Locate the cell with the specified text and output its (X, Y) center coordinate. 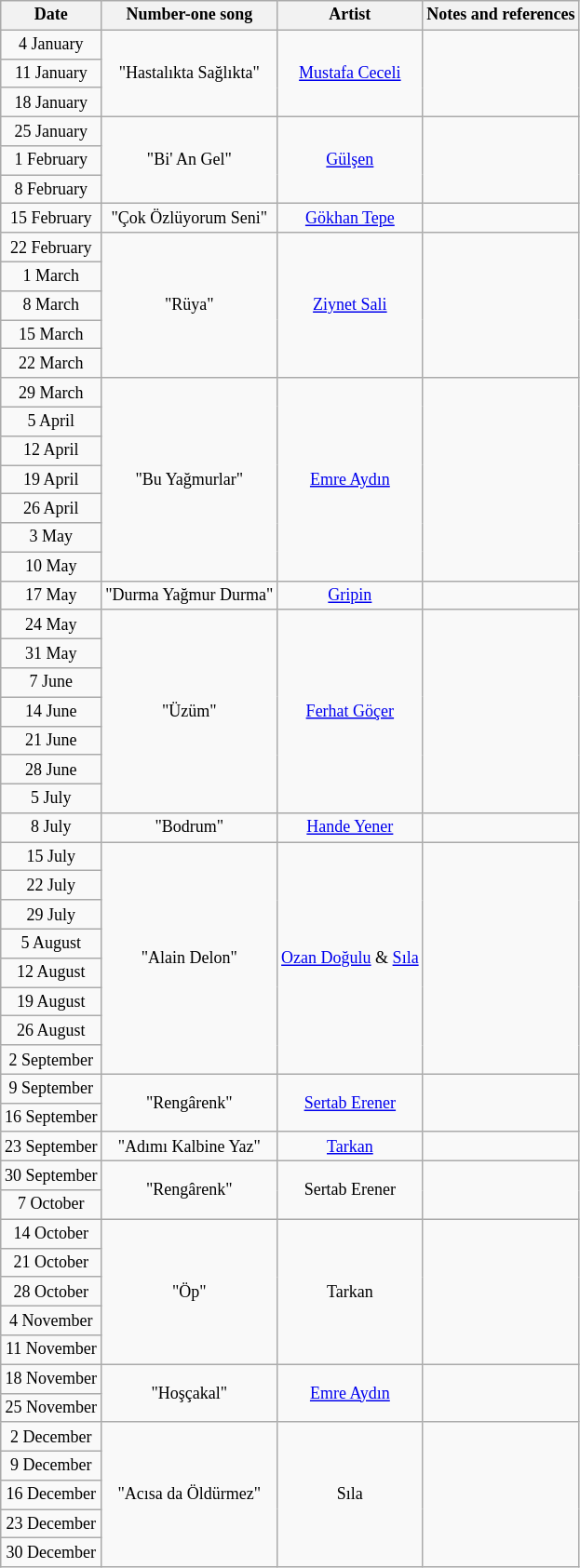
"Bodrum" (190, 828)
22 February (51, 248)
9 September (51, 1089)
28 October (51, 1292)
5 July (51, 798)
26 August (51, 1031)
Gripin (350, 596)
2 September (51, 1059)
7 June (51, 683)
11 November (51, 1349)
4 November (51, 1320)
10 May (51, 566)
9 December (51, 1465)
8 February (51, 190)
28 June (51, 769)
23 September (51, 1146)
Artist (350, 15)
18 November (51, 1379)
Ozan Doğulu & Sıla (350, 958)
19 April (51, 480)
1 February (51, 160)
25 November (51, 1407)
14 October (51, 1234)
"Adımı Kalbine Yaz" (190, 1146)
"Bu Yağmurlar" (190, 479)
23 December (51, 1524)
16 September (51, 1117)
Mustafa Ceceli (350, 74)
"Acısa da Öldürmez" (190, 1494)
4 January (51, 45)
Ferhat Göçer (350, 711)
19 August (51, 1001)
"Alain Delon" (190, 958)
"Çok Özlüyorum Seni" (190, 218)
22 March (51, 363)
21 June (51, 741)
Gülşen (350, 160)
18 January (51, 102)
Hande Yener (350, 828)
Notes and references (501, 15)
1 March (51, 275)
11 January (51, 73)
2 December (51, 1437)
12 August (51, 972)
"Rüya" (190, 305)
16 December (51, 1494)
Ziynet Sali (350, 305)
12 April (51, 450)
15 July (51, 856)
31 May (51, 653)
8 July (51, 828)
Number-one song (190, 15)
"Hoşçakal" (190, 1393)
"Öp" (190, 1292)
5 August (51, 944)
15 March (51, 335)
Gökhan Tepe (350, 218)
22 July (51, 886)
29 July (51, 914)
7 October (51, 1204)
14 June (51, 711)
8 March (51, 305)
"Hastalıkta Sağlıkta" (190, 74)
30 September (51, 1176)
"Bi' An Gel" (190, 160)
"Durma Yağmur Durma" (190, 596)
Sıla (350, 1494)
Date (51, 15)
25 January (51, 130)
24 May (51, 623)
26 April (51, 508)
29 March (51, 393)
21 October (51, 1262)
"Üzüm" (190, 711)
17 May (51, 596)
5 April (51, 421)
3 May (51, 538)
30 December (51, 1552)
15 February (51, 218)
